Locate the cell with the specified text and output its (X, Y) center coordinate. 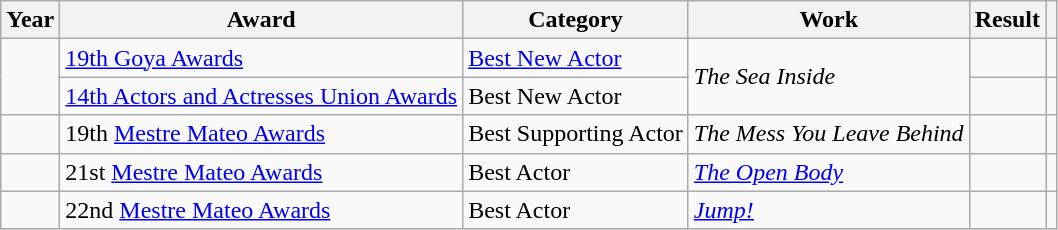
Jump! (828, 210)
21st Mestre Mateo Awards (262, 172)
22nd Mestre Mateo Awards (262, 210)
Best Supporting Actor (576, 134)
Work (828, 20)
The Sea Inside (828, 77)
19th Goya Awards (262, 58)
Result (1007, 20)
19th Mestre Mateo Awards (262, 134)
The Mess You Leave Behind (828, 134)
The Open Body (828, 172)
14th Actors and Actresses Union Awards (262, 96)
Category (576, 20)
Award (262, 20)
Year (30, 20)
